Capture the cell that displays the provided text and extract its (x, y) central coordinate. 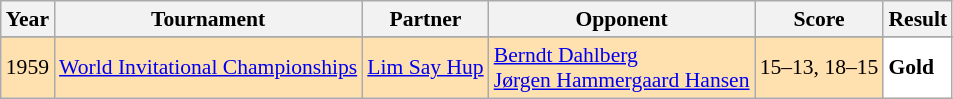
Result (918, 19)
Score (820, 19)
Opponent (622, 19)
Partner (425, 19)
Tournament (208, 19)
Gold (918, 68)
Lim Say Hup (425, 68)
Year (28, 19)
World Invitational Championships (208, 68)
Berndt Dahlberg Jørgen Hammergaard Hansen (622, 68)
15–13, 18–15 (820, 68)
1959 (28, 68)
